Return the [x, y] coordinate for the center point of the cell that contains the specified text.  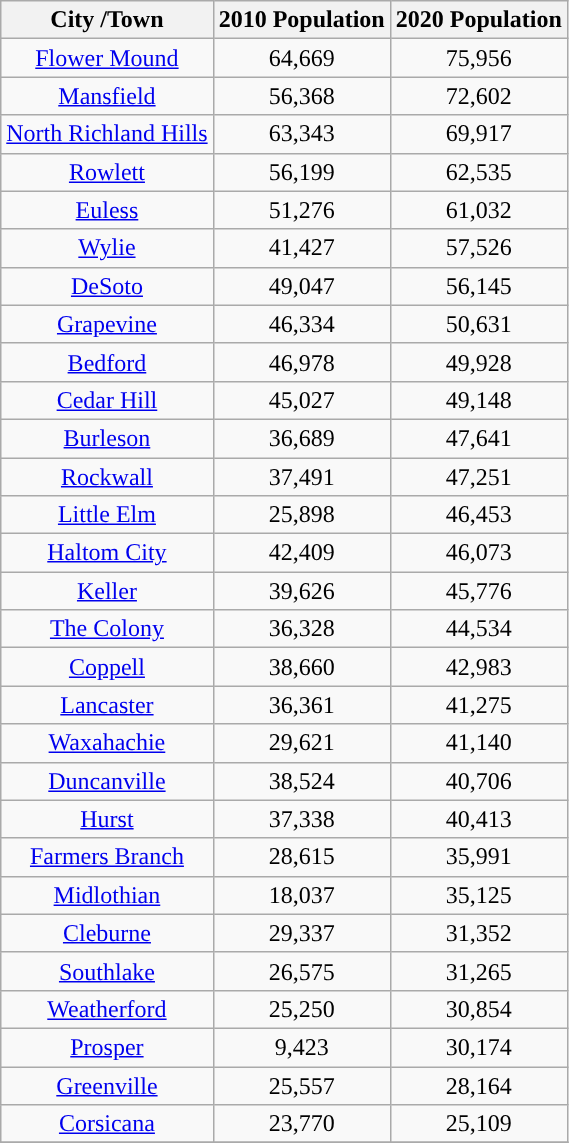
31,352 [478, 933]
Coppell [107, 667]
41,140 [478, 743]
29,621 [302, 743]
Keller [107, 591]
9,423 [302, 1047]
2010 Population [302, 20]
26,575 [302, 971]
DeSoto [107, 286]
Cedar Hill [107, 400]
37,491 [302, 477]
57,526 [478, 248]
61,032 [478, 210]
50,631 [478, 324]
56,368 [302, 96]
Rowlett [107, 172]
62,535 [478, 172]
Hurst [107, 819]
25,109 [478, 1124]
47,251 [478, 477]
41,427 [302, 248]
Little Elm [107, 515]
Greenville [107, 1085]
39,626 [302, 591]
38,660 [302, 667]
46,334 [302, 324]
36,361 [302, 705]
64,669 [302, 58]
38,524 [302, 781]
75,956 [478, 58]
Prosper [107, 1047]
35,991 [478, 857]
Bedford [107, 362]
31,265 [478, 971]
Farmers Branch [107, 857]
Corsicana [107, 1124]
18,037 [302, 895]
40,706 [478, 781]
28,615 [302, 857]
46,073 [478, 553]
45,776 [478, 591]
Lancaster [107, 705]
37,338 [302, 819]
2020 Population [478, 20]
25,557 [302, 1085]
42,983 [478, 667]
Burleson [107, 438]
49,047 [302, 286]
Duncanville [107, 781]
25,250 [302, 1009]
25,898 [302, 515]
23,770 [302, 1124]
36,328 [302, 629]
51,276 [302, 210]
28,164 [478, 1085]
49,148 [478, 400]
Weatherford [107, 1009]
69,917 [478, 134]
Cleburne [107, 933]
Grapevine [107, 324]
Waxahachie [107, 743]
29,337 [302, 933]
49,928 [478, 362]
North Richland Hills [107, 134]
41,275 [478, 705]
The Colony [107, 629]
30,854 [478, 1009]
44,534 [478, 629]
35,125 [478, 895]
Southlake [107, 971]
Euless [107, 210]
City /Town [107, 20]
40,413 [478, 819]
Rockwall [107, 477]
45,027 [302, 400]
30,174 [478, 1047]
Wylie [107, 248]
63,343 [302, 134]
46,453 [478, 515]
Haltom City [107, 553]
36,689 [302, 438]
Flower Mound [107, 58]
56,199 [302, 172]
46,978 [302, 362]
56,145 [478, 286]
72,602 [478, 96]
42,409 [302, 553]
Midlothian [107, 895]
Mansfield [107, 96]
47,641 [478, 438]
